Identify which cell holds the provided text, then report its (X, Y) central coordinate. 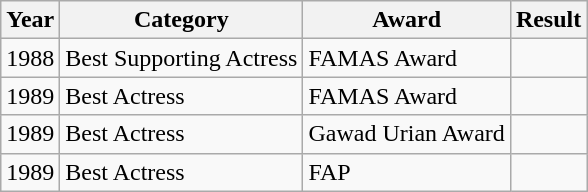
Award (406, 20)
Year (30, 20)
Category (182, 20)
Best Supporting Actress (182, 58)
Result (548, 20)
1988 (30, 58)
Gawad Urian Award (406, 134)
FAP (406, 172)
